Return (x, y) of the center of cell containing provided text 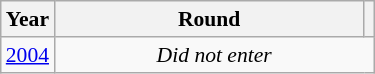
Round (209, 19)
Year (28, 19)
2004 (28, 55)
Did not enter (214, 55)
